Pinpoint the cell where the given text exists, returning its [x, y] midpoint coordinate. 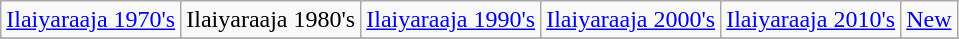
Ilaiyaraaja 2000's [631, 20]
New [929, 20]
Ilaiyaraaja 1970's [91, 20]
Ilaiyaraaja 1980's [271, 20]
Ilaiyaraaja 1990's [451, 20]
Ilaiyaraaja 2010's [811, 20]
